Extract the [x, y] coordinate from the center of the cell holding the provided text.  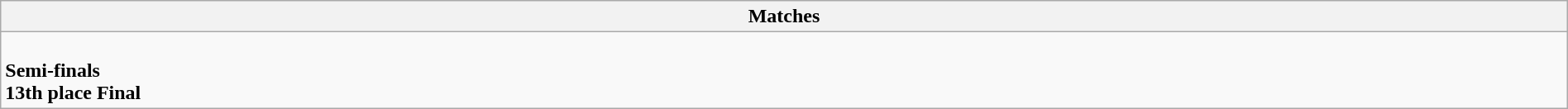
Semi-finals 13th place Final [784, 70]
Matches [784, 17]
